For the text-containing cell, return its midpoint in (X, Y) coordinate format. 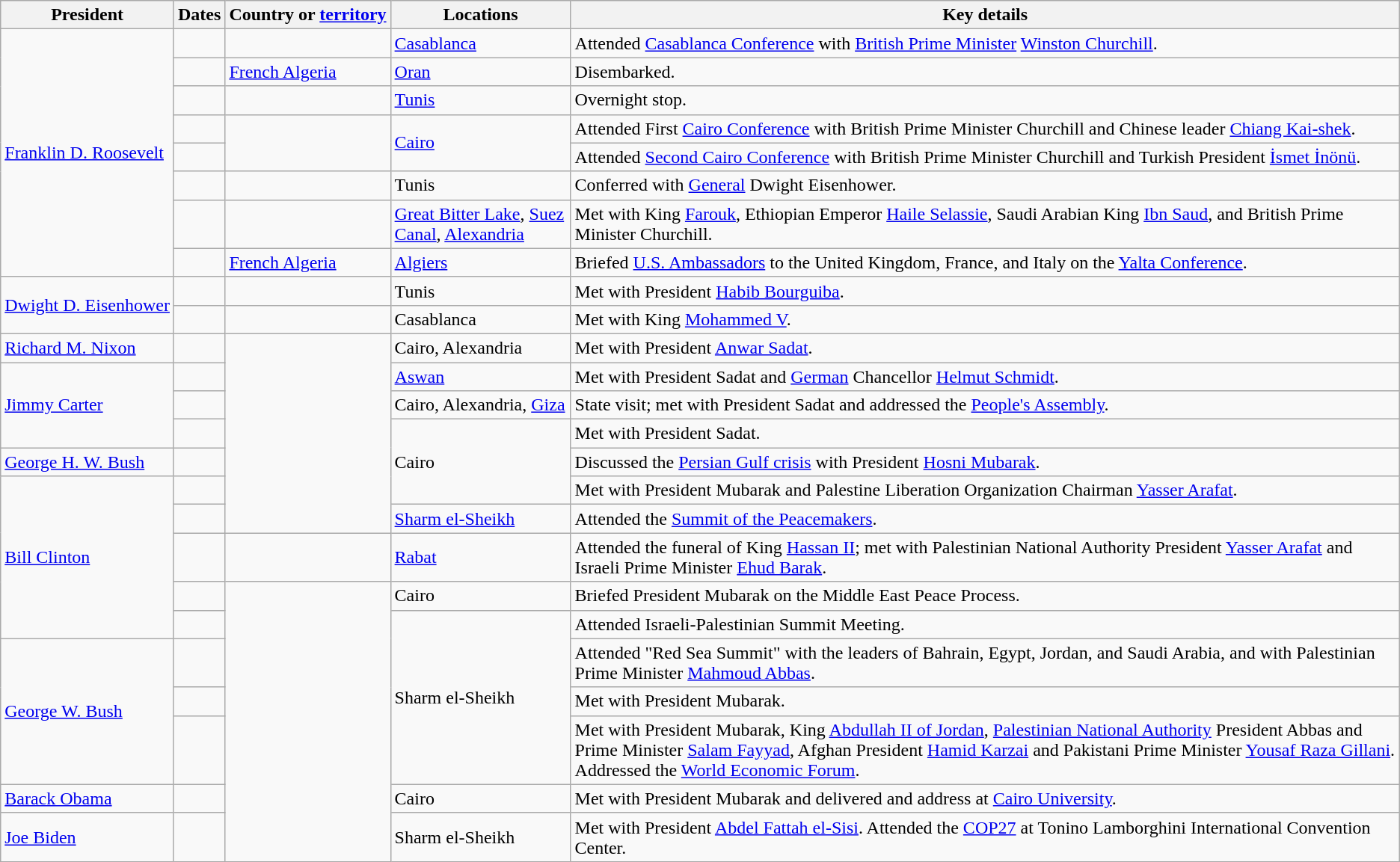
Attended First Cairo Conference with British Prime Minister Churchill and Chinese leader Chiang Kai-shek. (985, 129)
Dates (199, 15)
Attended Second Cairo Conference with British Prime Minister Churchill and Turkish President İsmet İnönü. (985, 157)
Barack Obama (87, 798)
Conferred with General Dwight Eisenhower. (985, 185)
Briefed U.S. Ambassadors to the United Kingdom, France, and Italy on the Yalta Conference. (985, 262)
Attended "Red Sea Summit" with the leaders of Bahrain, Egypt, Jordan, and Saudi Arabia, and with Palestinian Prime Minister Mahmoud Abbas. (985, 662)
Oran (480, 72)
Met with President Sadat. (985, 434)
Met with President Anwar Sadat. (985, 348)
Disembarked. (985, 72)
Met with King Mohammed V. (985, 319)
Met with President Mubarak. (985, 701)
Joe Biden (87, 837)
Discussed the Persian Gulf crisis with President Hosni Mubarak. (985, 462)
State visit; met with President Sadat and addressed the People's Assembly. (985, 405)
Rabat (480, 558)
Overnight stop. (985, 100)
Cairo, Alexandria, Giza (480, 405)
Met with President Abdel Fattah el-Sisi. Attended the COP27 at Tonino Lamborghini International Convention Center. (985, 837)
Met with President Habib Bourguiba. (985, 291)
Briefed President Mubarak on the Middle East Peace Process. (985, 596)
Attended Israeli-Palestinian Summit Meeting. (985, 624)
Key details (985, 15)
Algiers (480, 262)
Franklin D. Roosevelt (87, 153)
Attended the funeral of King Hassan II; met with Palestinian National Authority President Yasser Arafat and Israeli Prime Minister Ehud Barak. (985, 558)
Country or territory (308, 15)
Richard M. Nixon (87, 348)
Attended the Summit of the Peacemakers. (985, 519)
George H. W. Bush (87, 462)
Locations (480, 15)
Bill Clinton (87, 558)
President (87, 15)
Aswan (480, 376)
George W. Bush (87, 712)
Met with President Mubarak and Palestine Liberation Organization Chairman Yasser Arafat. (985, 490)
Cairo, Alexandria (480, 348)
Dwight D. Eisenhower (87, 305)
Met with King Farouk, Ethiopian Emperor Haile Selassie, Saudi Arabian King Ibn Saud, and British Prime Minister Churchill. (985, 224)
Great Bitter Lake, Suez Canal, Alexandria (480, 224)
Jimmy Carter (87, 404)
Attended Casablanca Conference with British Prime Minister Winston Churchill. (985, 43)
Met with President Sadat and German Chancellor Helmut Schmidt. (985, 376)
Met with President Mubarak and delivered and address at Cairo University. (985, 798)
